Pinpoint the cell where the given text exists, returning its (x, y) midpoint coordinate. 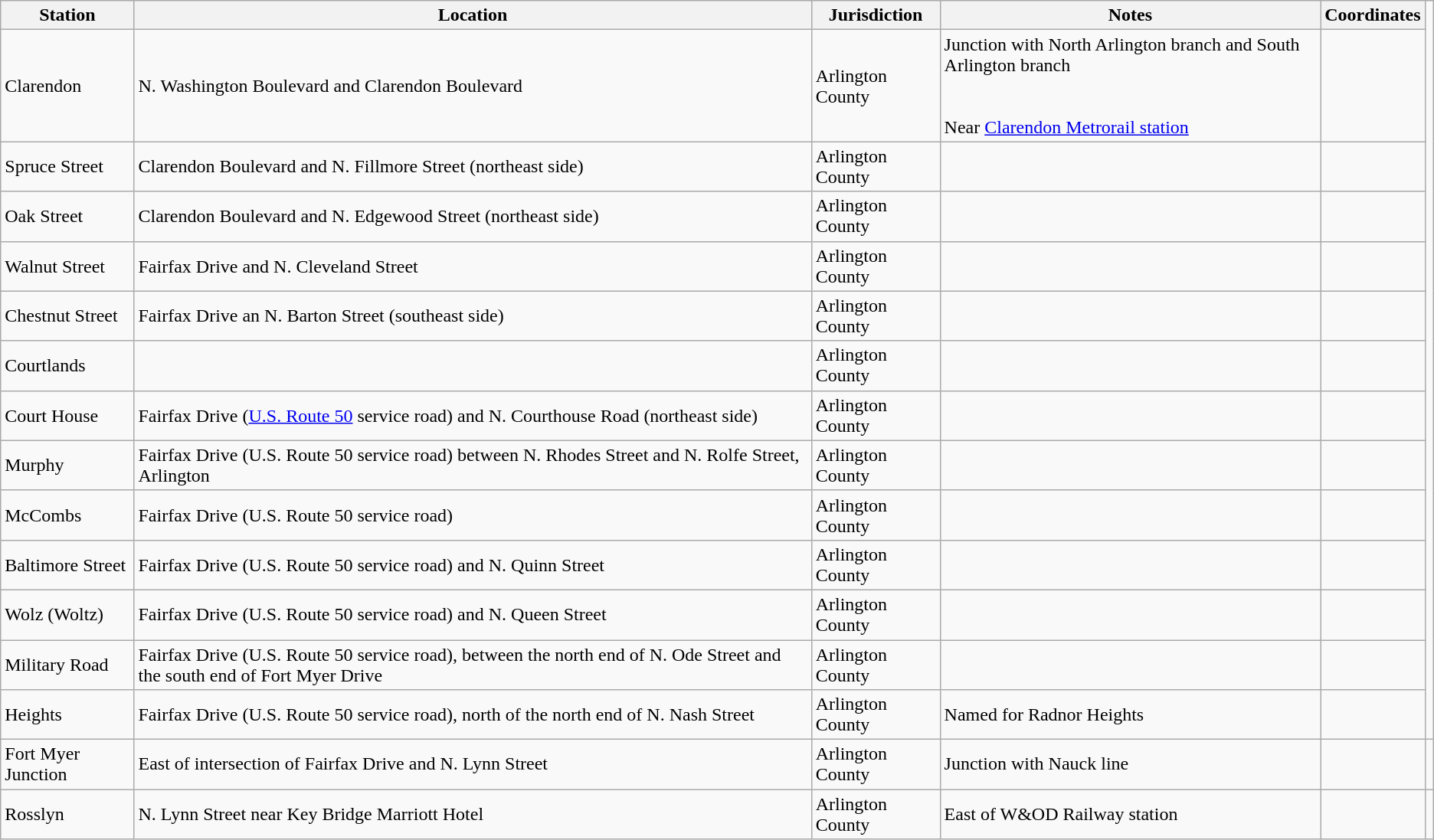
Courtlands (67, 366)
East of W&OD Railway station (1131, 815)
Court House (67, 415)
Fairfax Drive (U.S. Route 50 service road), north of the north end of N. Nash Street (473, 715)
Military Road (67, 665)
Clarendon Boulevard and N. Fillmore Street (northeast side) (473, 167)
Junction with North Arlington branch and South Arlington branchNear Clarendon Metrorail station (1131, 86)
Clarendon Boulevard and N. Edgewood Street (northeast side) (473, 216)
Jurisdiction (876, 15)
Fairfax Drive and N. Cleveland Street (473, 266)
Location (473, 15)
Fairfax Drive (U.S. Route 50 service road) and N. Courthouse Road (northeast side) (473, 415)
McCombs (67, 515)
Spruce Street (67, 167)
N. Washington Boulevard and Clarendon Boulevard (473, 86)
Fort Myer Junction (67, 764)
Clarendon (67, 86)
Fairfax Drive (U.S. Route 50 service road) between N. Rhodes Street and N. Rolfe Street, Arlington (473, 466)
Fairfax Drive (U.S. Route 50 service road), between the north end of N. Ode Street and the south end of Fort Myer Drive (473, 665)
Station (67, 15)
Oak Street (67, 216)
N. Lynn Street near Key Bridge Marriott Hotel (473, 815)
Notes (1131, 15)
Murphy (67, 466)
Rosslyn (67, 815)
Named for Radnor Heights (1131, 715)
Junction with Nauck line (1131, 764)
Walnut Street (67, 266)
Coordinates (1373, 15)
East of intersection of Fairfax Drive and N. Lynn Street (473, 764)
Fairfax Drive (U.S. Route 50 service road) (473, 515)
Baltimore Street (67, 565)
Fairfax Drive (U.S. Route 50 service road) and N. Quinn Street (473, 565)
Fairfax Drive (U.S. Route 50 service road) and N. Queen Street (473, 614)
Chestnut Street (67, 315)
Fairfax Drive an N. Barton Street (southeast side) (473, 315)
Heights (67, 715)
Wolz (Woltz) (67, 614)
